For the text-containing cell, return its midpoint in (x, y) coordinate format. 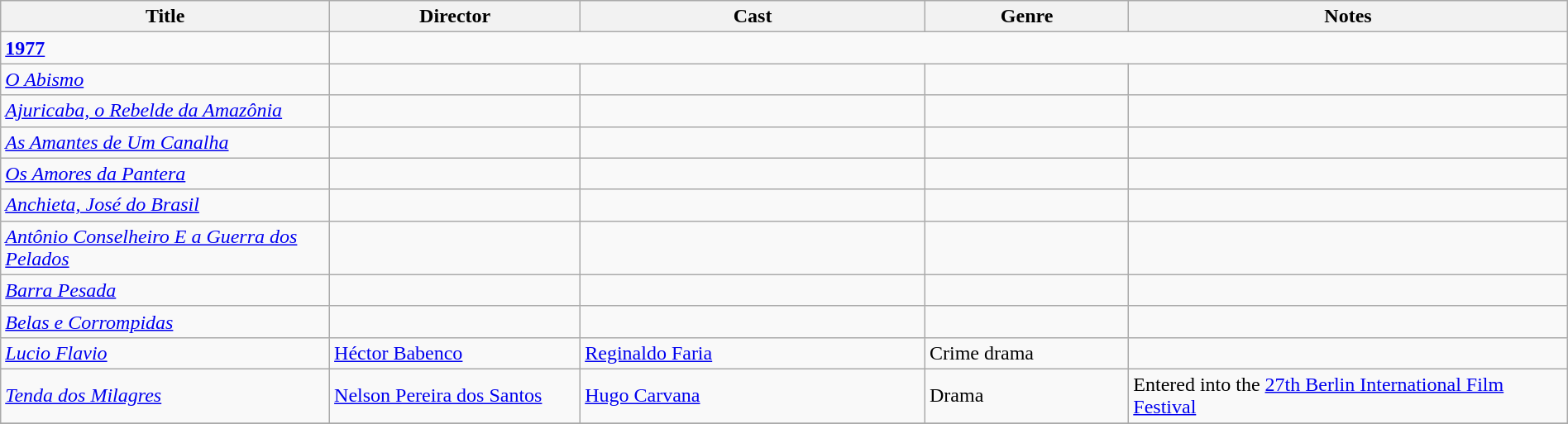
Drama (1026, 395)
Lucio Flavio (165, 353)
Entered into the 27th Berlin International Film Festival (1348, 395)
Tenda dos Milagres (165, 395)
As Amantes de Um Canalha (165, 142)
Barra Pesada (165, 290)
Anchieta, José do Brasil (165, 205)
Crime drama (1026, 353)
Belas e Corrompidas (165, 322)
Genre (1026, 17)
Reginaldo Faria (753, 353)
Nelson Pereira dos Santos (455, 395)
Cast (753, 17)
Title (165, 17)
Notes (1348, 17)
Héctor Babenco (455, 353)
Director (455, 17)
Ajuricaba, o Rebelde da Amazônia (165, 111)
O Abismo (165, 79)
Antônio Conselheiro E a Guerra dos Pelados (165, 248)
Os Amores da Pantera (165, 174)
Hugo Carvana (753, 395)
1977 (165, 48)
